Search for the cell housing the specified text and yield its [x, y] center coordinate. 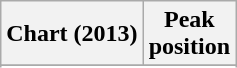
Chart (2013) [72, 34]
Peak position [189, 34]
